Return the (x, y) coordinate for the center point of the cell that contains the specified text.  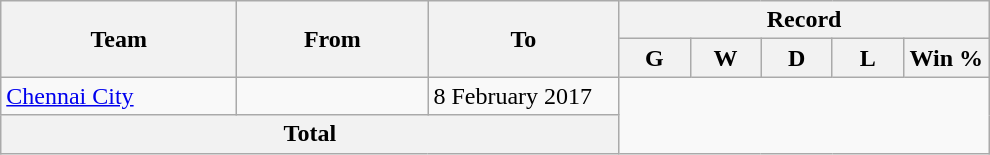
Record (804, 20)
L (868, 58)
Chennai City (119, 96)
Win % (946, 58)
To (524, 39)
From (332, 39)
G (654, 58)
D (796, 58)
8 February 2017 (524, 96)
Team (119, 39)
Total (310, 134)
W (726, 58)
